Scan for the cell matching the given text and deliver its (x, y) coordinate at center. 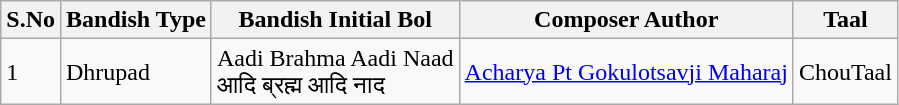
S.No (31, 20)
ChouTaal (845, 72)
1 (31, 72)
Dhrupad (136, 72)
Aadi Brahma Aadi Naadआदि ब्रह्म आदि नाद (335, 72)
Bandish Initial Bol (335, 20)
Taal (845, 20)
Composer Author (626, 20)
Acharya Pt Gokulotsavji Maharaj (626, 72)
Bandish Type (136, 20)
